Output the [x, y] coordinate of the center of the cell containing the given text.  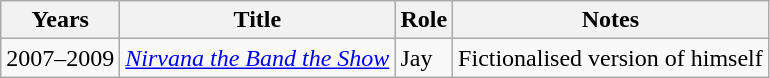
2007–2009 [60, 58]
Nirvana the Band the Show [258, 58]
Fictionalised version of himself [611, 58]
Title [258, 20]
Jay [424, 58]
Notes [611, 20]
Years [60, 20]
Role [424, 20]
